Return [x, y] of the center of cell containing provided text 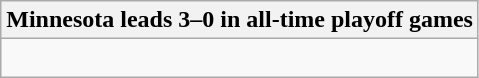
Minnesota leads 3–0 in all-time playoff games [240, 20]
